Search for the cell housing the specified text and yield its (X, Y) center coordinate. 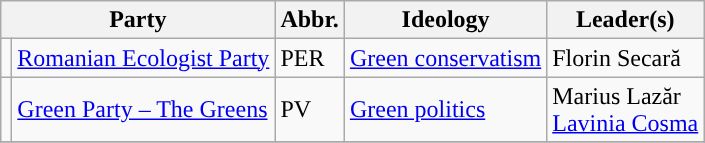
Abbr. (310, 20)
Romanian Ecologist Party (144, 58)
Ideology (445, 20)
Party (138, 20)
Green Party – The Greens (144, 110)
PER (310, 58)
Green politics (445, 110)
Florin Secară (626, 58)
Green conservatism (445, 58)
PV (310, 110)
Leader(s) (626, 20)
Marius Lazăr Lavinia Cosma (626, 110)
